Output the (X, Y) coordinate of the center of the cell containing the given text.  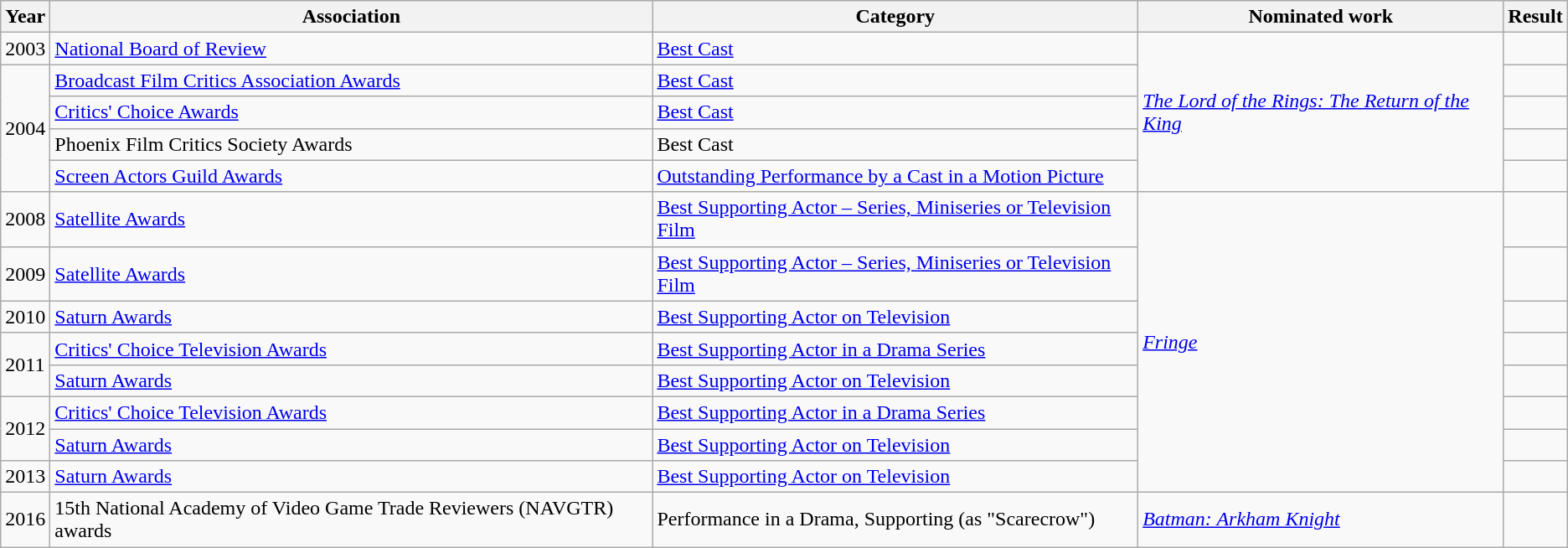
Outstanding Performance by a Cast in a Motion Picture (895, 176)
2013 (25, 477)
2008 (25, 220)
Fringe (1321, 342)
2011 (25, 364)
2016 (25, 520)
Critics' Choice Awards (352, 112)
2012 (25, 428)
Batman: Arkham Knight (1321, 520)
The Lord of the Rings: The Return of the King (1321, 112)
Category (895, 17)
Nominated work (1321, 17)
2009 (25, 273)
2003 (25, 49)
Association (352, 17)
Result (1535, 17)
Phoenix Film Critics Society Awards (352, 144)
Screen Actors Guild Awards (352, 176)
National Board of Review (352, 49)
Performance in a Drama, Supporting (as "Scarecrow") (895, 520)
2010 (25, 317)
Broadcast Film Critics Association Awards (352, 80)
Year (25, 17)
2004 (25, 128)
15th National Academy of Video Game Trade Reviewers (NAVGTR) awards (352, 520)
